Return the (X, Y) coordinate for the center point of the cell that contains the specified text.  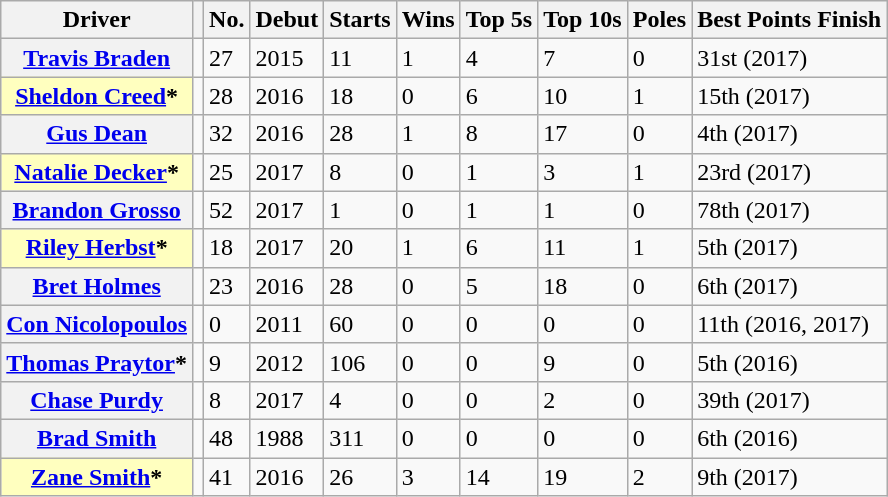
9th (2017) (790, 477)
Sheldon Creed* (97, 96)
6th (2016) (790, 438)
Driver (97, 20)
Top 10s (583, 20)
106 (360, 362)
Travis Braden (97, 58)
Brad Smith (97, 438)
2015 (287, 58)
Brandon Grosso (97, 210)
10 (583, 96)
Starts (360, 20)
Debut (287, 20)
Chase Purdy (97, 400)
5th (2016) (790, 362)
15th (2017) (790, 96)
Best Points Finish (790, 20)
25 (227, 172)
Natalie Decker* (97, 172)
23 (227, 286)
Thomas Praytor* (97, 362)
26 (360, 477)
Bret Holmes (97, 286)
No. (227, 20)
1988 (287, 438)
Top 5s (499, 20)
19 (583, 477)
5 (499, 286)
60 (360, 324)
Zane Smith* (97, 477)
Gus Dean (97, 134)
23rd (2017) (790, 172)
11th (2016, 2017) (790, 324)
2012 (287, 362)
48 (227, 438)
14 (499, 477)
Wins (428, 20)
2011 (287, 324)
6th (2017) (790, 286)
4th (2017) (790, 134)
7 (583, 58)
17 (583, 134)
41 (227, 477)
39th (2017) (790, 400)
31st (2017) (790, 58)
311 (360, 438)
32 (227, 134)
27 (227, 58)
Riley Herbst* (97, 248)
Poles (659, 20)
20 (360, 248)
78th (2017) (790, 210)
5th (2017) (790, 248)
52 (227, 210)
Con Nicolopoulos (97, 324)
